Search for the cell housing the specified text and yield its (x, y) center coordinate. 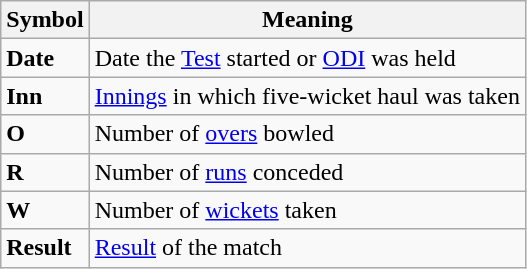
Number of overs bowled (307, 134)
Result of the match (307, 248)
Date the Test started or ODI was held (307, 58)
Number of runs conceded (307, 172)
Meaning (307, 20)
R (45, 172)
W (45, 210)
Symbol (45, 20)
O (45, 134)
Number of wickets taken (307, 210)
Inn (45, 96)
Date (45, 58)
Result (45, 248)
Innings in which five-wicket haul was taken (307, 96)
